For the text-containing cell, return its midpoint in [x, y] coordinate format. 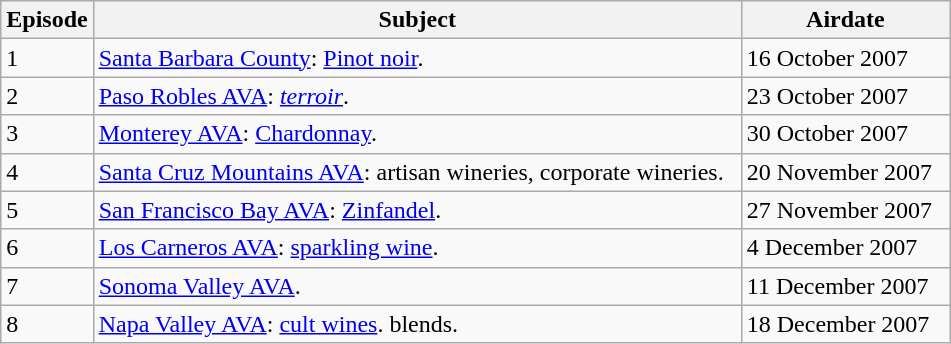
5 [47, 210]
Episode [47, 20]
8 [47, 324]
7 [47, 286]
Airdate [845, 20]
Santa Cruz Mountains AVA: artisan wineries, corporate wineries. [417, 172]
16 October 2007 [845, 58]
Santa Barbara County: Pinot noir. [417, 58]
6 [47, 248]
Paso Robles AVA: terroir. [417, 96]
Subject [417, 20]
1 [47, 58]
18 December 2007 [845, 324]
Monterey AVA: Chardonnay. [417, 134]
3 [47, 134]
20 November 2007 [845, 172]
30 October 2007 [845, 134]
San Francisco Bay AVA: Zinfandel. [417, 210]
27 November 2007 [845, 210]
23 October 2007 [845, 96]
4 December 2007 [845, 248]
Sonoma Valley AVA. [417, 286]
4 [47, 172]
Napa Valley AVA: cult wines. blends. [417, 324]
11 December 2007 [845, 286]
2 [47, 96]
Los Carneros AVA: sparkling wine. [417, 248]
